Search for the cell housing the specified text and yield its (x, y) center coordinate. 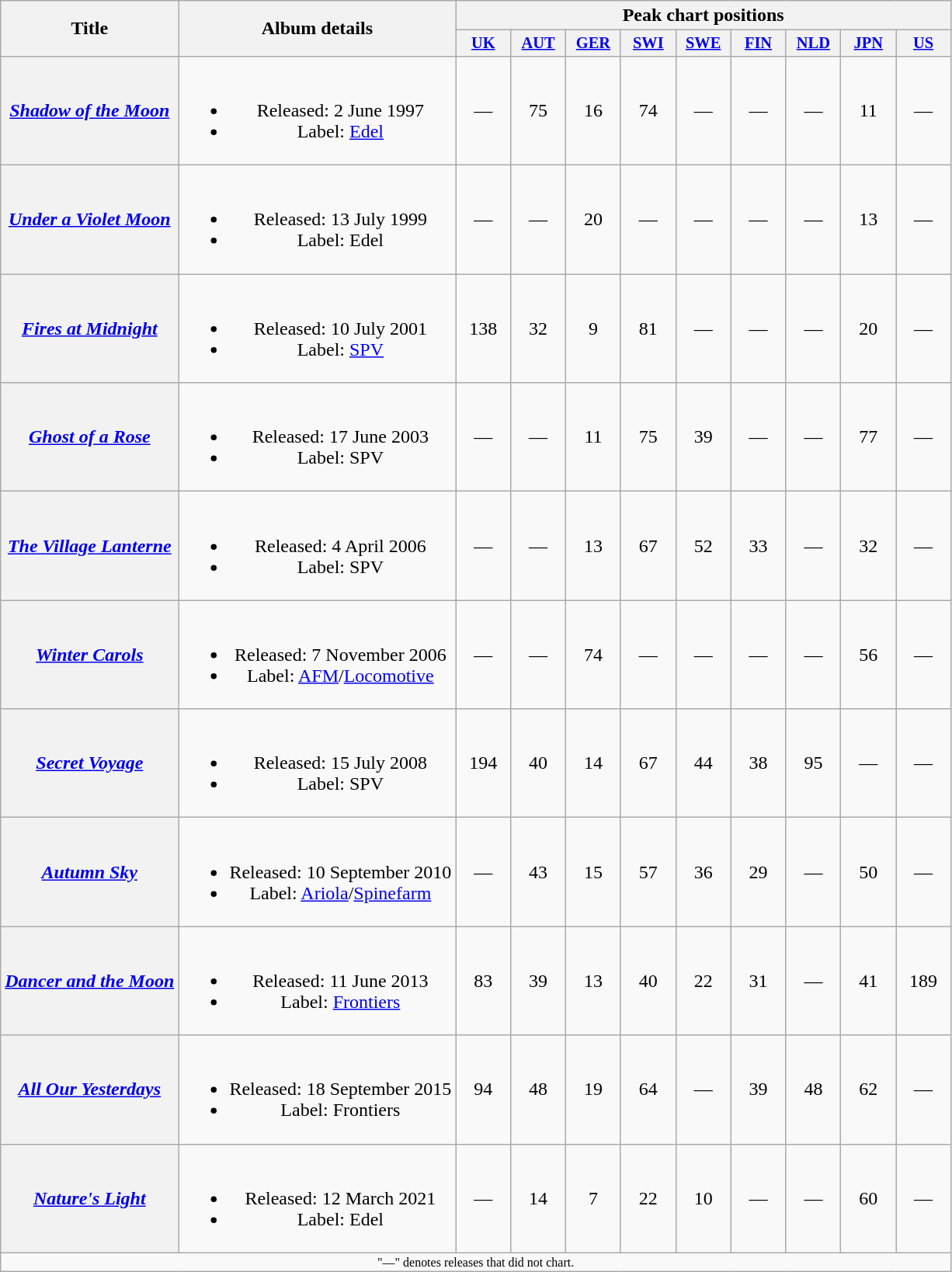
"—" denotes releases that did not chart. (476, 1262)
Released: 10 July 2001Label: SPV (317, 328)
60 (868, 1198)
Released: 12 March 2021Label: Edel (317, 1198)
Secret Voyage (90, 763)
56 (868, 655)
44 (704, 763)
Released: 7 November 2006Label: AFM/Locomotive (317, 655)
UK (483, 43)
194 (483, 763)
31 (758, 981)
95 (814, 763)
19 (593, 1090)
189 (924, 981)
Released: 18 September 2015Label: Frontiers (317, 1090)
The Village Lanterne (90, 546)
15 (593, 872)
62 (868, 1090)
Released: 2 June 1997Label: Edel (317, 110)
Album details (317, 29)
Under a Violet Moon (90, 220)
Released: 13 July 1999Label: Edel (317, 220)
Ghost of a Rose (90, 437)
Winter Carols (90, 655)
Fires at Midnight (90, 328)
57 (648, 872)
SWI (648, 43)
41 (868, 981)
64 (648, 1090)
29 (758, 872)
Released: 11 June 2013Label: Frontiers (317, 981)
FIN (758, 43)
JPN (868, 43)
33 (758, 546)
AUT (539, 43)
50 (868, 872)
36 (704, 872)
138 (483, 328)
77 (868, 437)
US (924, 43)
43 (539, 872)
16 (593, 110)
52 (704, 546)
9 (593, 328)
Released: 15 July 2008Label: SPV (317, 763)
81 (648, 328)
Title (90, 29)
38 (758, 763)
Released: 10 September 2010Label: Ariola/Spinefarm (317, 872)
Nature's Light (90, 1198)
94 (483, 1090)
Autumn Sky (90, 872)
NLD (814, 43)
83 (483, 981)
SWE (704, 43)
Released: 17 June 2003Label: SPV (317, 437)
7 (593, 1198)
Released: 4 April 2006Label: SPV (317, 546)
All Our Yesterdays (90, 1090)
Shadow of the Moon (90, 110)
Dancer and the Moon (90, 981)
GER (593, 43)
Peak chart positions (704, 16)
10 (704, 1198)
